Output the [x, y] coordinate of the center of the cell containing the given text.  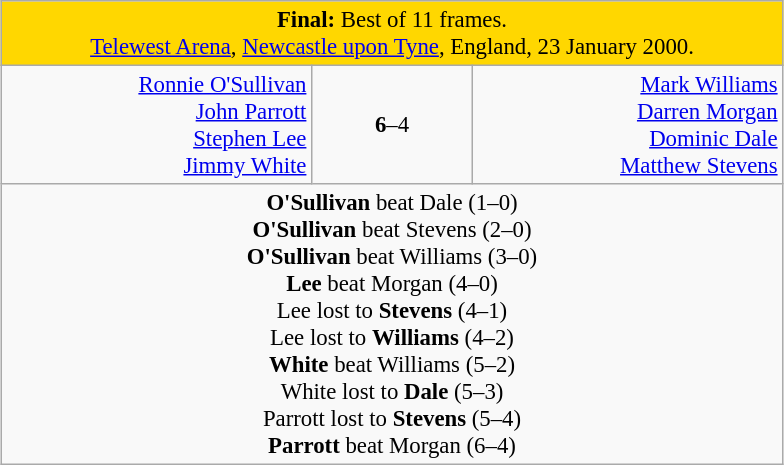
Ronnie O'SullivanJohn ParrottStephen LeeJimmy White [156, 126]
Final: Best of 11 frames.Telewest Arena, Newcastle upon Tyne, England, 23 January 2000. [392, 34]
Mark WilliamsDarren MorganDominic DaleMatthew Stevens [628, 126]
6–4 [392, 126]
